Search for the cell housing the specified text and yield its [X, Y] center coordinate. 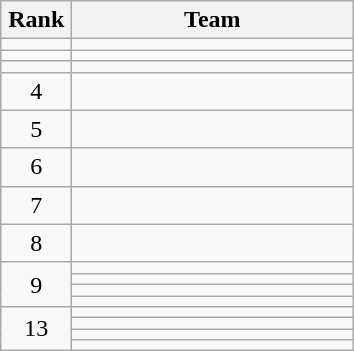
Team [212, 20]
13 [36, 329]
5 [36, 129]
6 [36, 167]
4 [36, 91]
9 [36, 284]
7 [36, 205]
8 [36, 243]
Rank [36, 20]
